Search for the cell housing the specified text and yield its (X, Y) center coordinate. 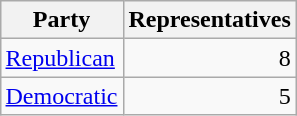
8 (210, 58)
Republican (62, 58)
Representatives (210, 20)
5 (210, 96)
Democratic (62, 96)
Party (62, 20)
